Determine the (X, Y) coordinate at the center of the cell enclosing the given text.  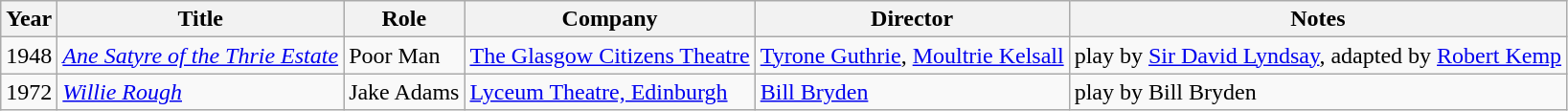
Company (609, 19)
Tyrone Guthrie, Moultrie Kelsall (912, 55)
Role (404, 19)
Bill Bryden (912, 92)
play by Sir David Lyndsay, adapted by Robert Kemp (1318, 55)
Willie Rough (201, 92)
Year (29, 19)
Notes (1318, 19)
1948 (29, 55)
play by Bill Bryden (1318, 92)
The Glasgow Citizens Theatre (609, 55)
Poor Man (404, 55)
Lyceum Theatre, Edinburgh (609, 92)
Ane Satyre of the Thrie Estate (201, 55)
Director (912, 19)
Title (201, 19)
1972 (29, 92)
Jake Adams (404, 92)
